Locate the cell with the specified text and output its [x, y] center coordinate. 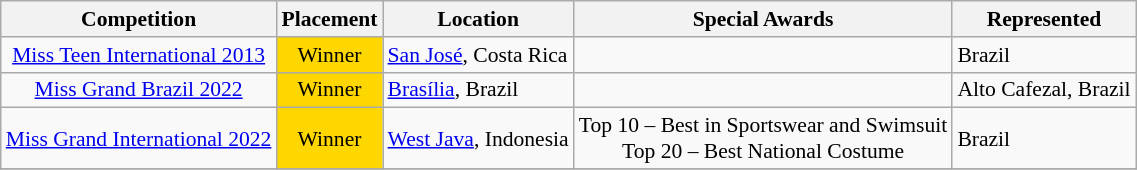
Special Awards [764, 19]
Alto Cafezal, Brazil [1044, 90]
Top 10 – Best in Sportswear and SwimsuitTop 20 – Best National Costume [764, 138]
San José, Costa Rica [478, 55]
West Java, Indonesia [478, 138]
Competition [139, 19]
Brasília, Brazil [478, 90]
Miss Grand Brazil 2022 [139, 90]
Represented [1044, 19]
Location [478, 19]
Miss Teen International 2013 [139, 55]
Miss Grand International 2022 [139, 138]
Placement [329, 19]
